Pinpoint the cell where the given text exists, returning its [x, y] midpoint coordinate. 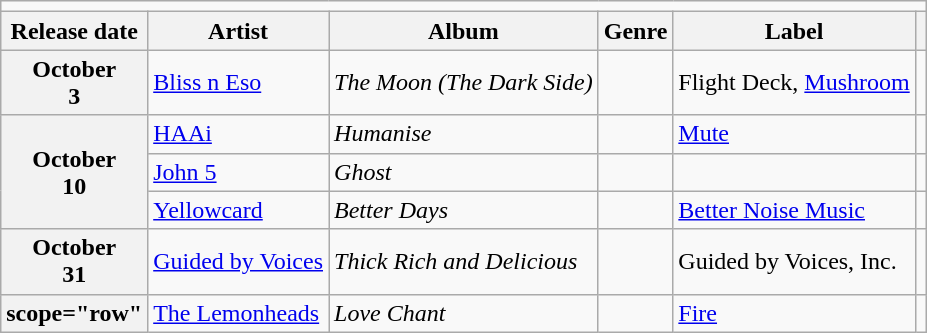
Thick Rich and Delicious [464, 262]
Album [464, 31]
Bliss n Eso [238, 82]
HAAi [238, 134]
The Lemonheads [238, 313]
Artist [238, 31]
Guided by Voices, Inc. [794, 262]
Release date [74, 31]
October10 [74, 172]
The Moon (The Dark Side) [464, 82]
Better Noise Music [794, 210]
John 5 [238, 172]
October3 [74, 82]
Guided by Voices [238, 262]
Flight Deck, Mushroom [794, 82]
Yellowcard [238, 210]
Genre [636, 31]
Better Days [464, 210]
Label [794, 31]
Fire [794, 313]
October31 [74, 262]
Humanise [464, 134]
Mute [794, 134]
Love Chant [464, 313]
scope="row" [74, 313]
Ghost [464, 172]
